Locate the cell with the specified text and output its (x, y) center coordinate. 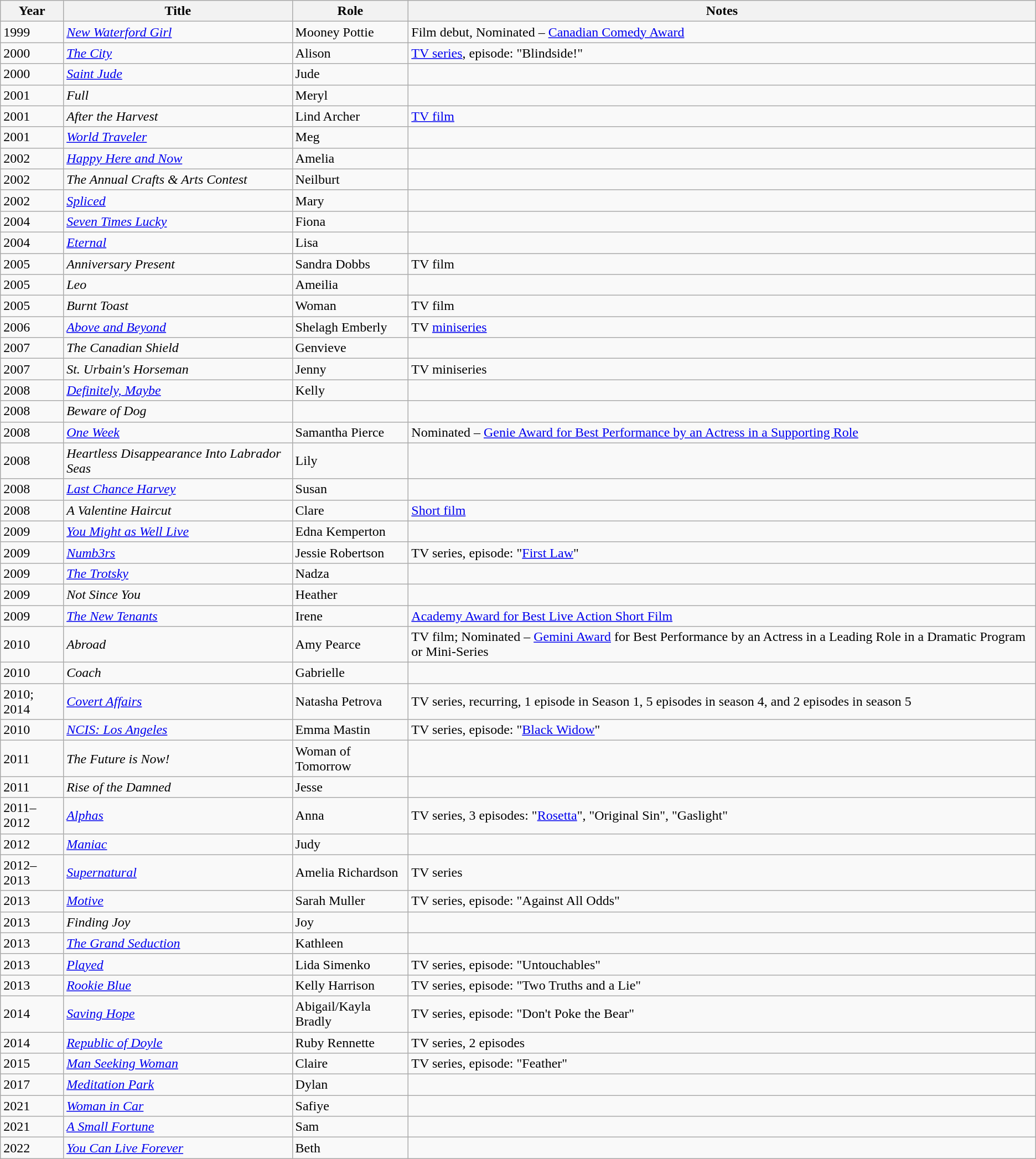
Heather (350, 594)
2022 (32, 1148)
TV series, episode: "First Law" (722, 552)
Jude (350, 74)
TV series, episode: "Blindside!" (722, 53)
The City (178, 53)
Year (32, 11)
Title (178, 11)
Sam (350, 1127)
Genvieve (350, 348)
Academy Award for Best Live Action Short Film (722, 616)
Woman in Car (178, 1106)
Ameilia (350, 285)
2015 (32, 1064)
Coach (178, 673)
Supernatural (178, 872)
Maniac (178, 844)
Lily (350, 461)
2006 (32, 327)
Last Chance Harvey (178, 489)
TV film; Nominated – Gemini Award for Best Performance by an Actress in a Leading Role in a Dramatic Program or Mini-Series (722, 644)
Jessie Robertson (350, 552)
Emma Mastin (350, 730)
TV series, 3 episodes: "Rosetta", "Original Sin", "Gaslight" (722, 816)
Edna Kemperton (350, 531)
TV series, episode: "Don't Poke the Bear" (722, 1014)
Alphas (178, 816)
TV series, recurring, 1 episode in Season 1, 5 episodes in season 4, and 2 episodes in season 5 (722, 702)
2017 (32, 1085)
Safiye (350, 1106)
Spliced (178, 200)
World Traveler (178, 137)
A Small Fortune (178, 1127)
Film debut, Nominated – Canadian Comedy Award (722, 32)
Heartless Disappearance Into Labrador Seas (178, 461)
You Can Live Forever (178, 1148)
Sandra Dobbs (350, 264)
Mooney Pottie (350, 32)
Fiona (350, 221)
2011–2012 (32, 816)
Republic of Doyle (178, 1042)
The Future is Now! (178, 758)
Amy Pearce (350, 644)
Meditation Park (178, 1085)
Lida Simenko (350, 964)
Joy (350, 922)
Woman (350, 306)
Amelia (350, 158)
Covert Affairs (178, 702)
TV series, episode: "Two Truths and a Lie" (722, 985)
The Canadian Shield (178, 348)
Beware of Dog (178, 411)
TV series, episode: "Black Widow" (722, 730)
Neilburt (350, 179)
Claire (350, 1064)
TV series (722, 872)
Finding Joy (178, 922)
You Might as Well Live (178, 531)
Above and Beyond (178, 327)
Definitely, Maybe (178, 390)
2012 (32, 844)
Notes (722, 11)
Jenny (350, 369)
Eternal (178, 242)
Happy Here and Now (178, 158)
Sarah Muller (350, 901)
Gabrielle (350, 673)
Not Since You (178, 594)
One Week (178, 432)
Nadza (350, 573)
Meryl (350, 95)
Amelia Richardson (350, 872)
2012–2013 (32, 872)
Anna (350, 816)
Seven Times Lucky (178, 221)
Irene (350, 616)
Motive (178, 901)
Short film (722, 510)
Lind Archer (350, 116)
Dylan (350, 1085)
Natasha Petrova (350, 702)
1999 (32, 32)
Numb3rs (178, 552)
After the Harvest (178, 116)
Leo (178, 285)
New Waterford Girl (178, 32)
Samantha Pierce (350, 432)
Judy (350, 844)
Ruby Rennette (350, 1042)
Saving Hope (178, 1014)
The New Tenants (178, 616)
Played (178, 964)
The Grand Seduction (178, 943)
Rookie Blue (178, 985)
Alison (350, 53)
Nominated – Genie Award for Best Performance by an Actress in a Supporting Role (722, 432)
The Annual Crafts & Arts Contest (178, 179)
TV series, episode: "Untouchables" (722, 964)
St. Urbain's Horseman (178, 369)
2010; 2014 (32, 702)
TV series, 2 episodes (722, 1042)
Meg (350, 137)
Clare (350, 510)
The Trotsky (178, 573)
Man Seeking Woman (178, 1064)
Abigail/Kayla Bradly (350, 1014)
Shelagh Emberly (350, 327)
A Valentine Haircut (178, 510)
Kathleen (350, 943)
Mary (350, 200)
Lisa (350, 242)
Kelly (350, 390)
Burnt Toast (178, 306)
Abroad (178, 644)
TV series, episode: "Against All Odds" (722, 901)
Saint Jude (178, 74)
Role (350, 11)
NCIS: Los Angeles (178, 730)
Anniversary Present (178, 264)
Beth (350, 1148)
Susan (350, 489)
Rise of the Damned (178, 787)
TV series, episode: "Feather" (722, 1064)
Full (178, 95)
Jesse (350, 787)
Woman of Tomorrow (350, 758)
Kelly Harrison (350, 985)
